Identify which cell holds the provided text, then report its (x, y) central coordinate. 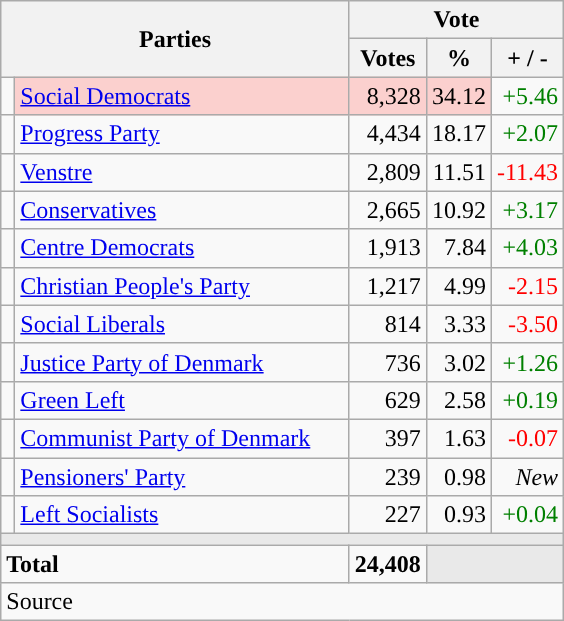
18.17 (458, 134)
1,913 (388, 248)
34.12 (458, 96)
+4.03 (527, 248)
-0.07 (527, 438)
1,217 (388, 286)
397 (388, 438)
+0.19 (527, 400)
+0.04 (527, 515)
10.92 (458, 210)
Votes (388, 58)
+2.07 (527, 134)
Progress Party (182, 134)
7.84 (458, 248)
Left Socialists (182, 515)
4,434 (388, 134)
814 (388, 324)
4.99 (458, 286)
Source (282, 602)
Social Democrats (182, 96)
629 (388, 400)
Total (176, 564)
1.63 (458, 438)
11.51 (458, 172)
3.02 (458, 362)
2,809 (388, 172)
+3.17 (527, 210)
Pensioners' Party (182, 477)
New (527, 477)
% (458, 58)
2.58 (458, 400)
Justice Party of Denmark (182, 362)
Centre Democrats (182, 248)
Communist Party of Denmark (182, 438)
Vote (456, 20)
+5.46 (527, 96)
Conservatives (182, 210)
227 (388, 515)
-3.50 (527, 324)
239 (388, 477)
Green Left (182, 400)
2,665 (388, 210)
8,328 (388, 96)
-11.43 (527, 172)
Social Liberals (182, 324)
+1.26 (527, 362)
24,408 (388, 564)
+ / - (527, 58)
736 (388, 362)
-2.15 (527, 286)
0.98 (458, 477)
3.33 (458, 324)
0.93 (458, 515)
Venstre (182, 172)
Christian People's Party (182, 286)
Parties (176, 39)
